Return (x, y) of the center of cell containing provided text 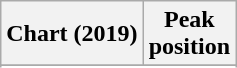
Chart (2019) (72, 34)
Peakposition (189, 34)
